Identify which cell holds the provided text, then report its (x, y) central coordinate. 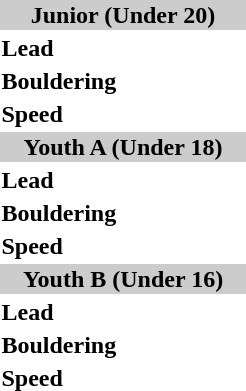
Youth A (Under 18) (123, 147)
Junior (Under 20) (123, 15)
Youth B (Under 16) (123, 279)
